Output the [x, y] coordinate of the center of the cell containing the given text.  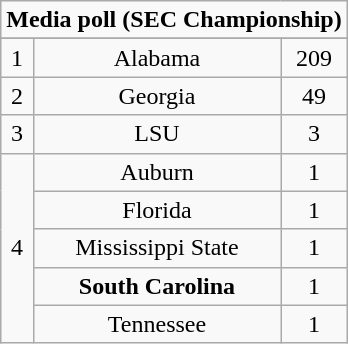
49 [314, 96]
Alabama [156, 58]
Florida [156, 210]
2 [18, 96]
4 [18, 248]
Tennessee [156, 324]
South Carolina [156, 286]
Auburn [156, 172]
209 [314, 58]
Media poll (SEC Championship) [174, 20]
Mississippi State [156, 248]
Georgia [156, 96]
LSU [156, 134]
